From the cell containing the given text, extract its center point as [x, y] coordinate. 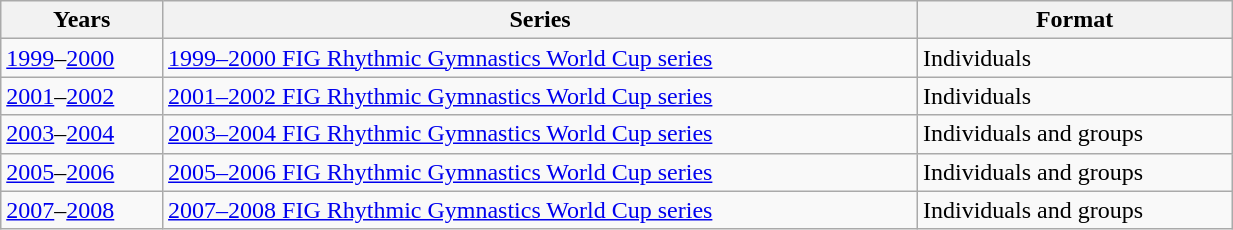
1999–2000 [82, 58]
2003–2004 [82, 134]
1999–2000 FIG Rhythmic Gymnastics World Cup series [540, 58]
2001–2002 [82, 96]
2005–2006 FIG Rhythmic Gymnastics World Cup series [540, 172]
2007–2008 [82, 210]
2005–2006 [82, 172]
2003–2004 FIG Rhythmic Gymnastics World Cup series [540, 134]
2001–2002 FIG Rhythmic Gymnastics World Cup series [540, 96]
Years [82, 20]
Format [1075, 20]
2007–2008 FIG Rhythmic Gymnastics World Cup series [540, 210]
Series [540, 20]
